Output the (x, y) coordinate of the center of the cell containing the given text.  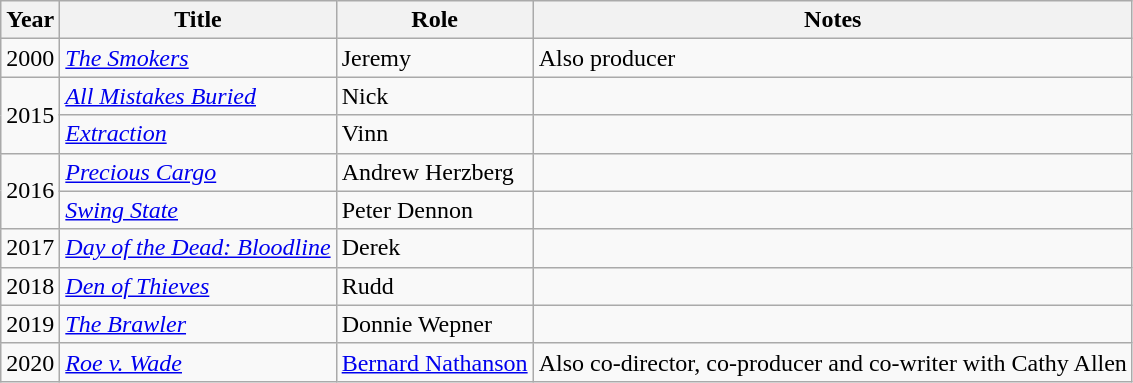
Derek (434, 248)
2015 (30, 115)
Donnie Wepner (434, 324)
Andrew Herzberg (434, 172)
The Brawler (198, 324)
2017 (30, 248)
Bernard Nathanson (434, 362)
Title (198, 20)
2018 (30, 286)
2020 (30, 362)
Also co-director, co-producer and co-writer with Cathy Allen (832, 362)
Year (30, 20)
Precious Cargo (198, 172)
Roe v. Wade (198, 362)
Peter Dennon (434, 210)
2016 (30, 191)
2000 (30, 58)
Den of Thieves (198, 286)
Jeremy (434, 58)
The Smokers (198, 58)
Day of the Dead: Bloodline (198, 248)
Role (434, 20)
Nick (434, 96)
Swing State (198, 210)
Notes (832, 20)
Rudd (434, 286)
Extraction (198, 134)
2019 (30, 324)
Also producer (832, 58)
All Mistakes Buried (198, 96)
Vinn (434, 134)
